Locate the cell with the specified text and output its (x, y) center coordinate. 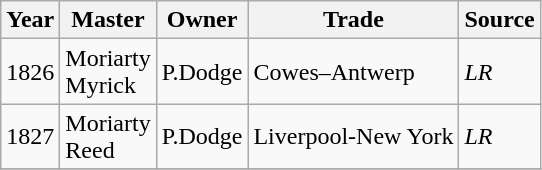
Trade (354, 20)
Source (500, 20)
1826 (30, 72)
Cowes–Antwerp (354, 72)
MoriartyMyrick (108, 72)
MoriartyReed (108, 136)
Liverpool-New York (354, 136)
Master (108, 20)
Year (30, 20)
1827 (30, 136)
Owner (202, 20)
